Output the [X, Y] coordinate of the center of the cell containing the given text.  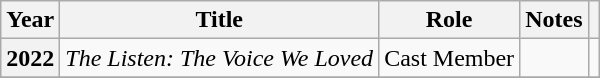
2022 [30, 58]
Title [220, 20]
Year [30, 20]
Notes [554, 20]
Role [450, 20]
The Listen: The Voice We Loved [220, 58]
Cast Member [450, 58]
